Find where the given text appears and provide that cell's center as [x, y] coordinate. 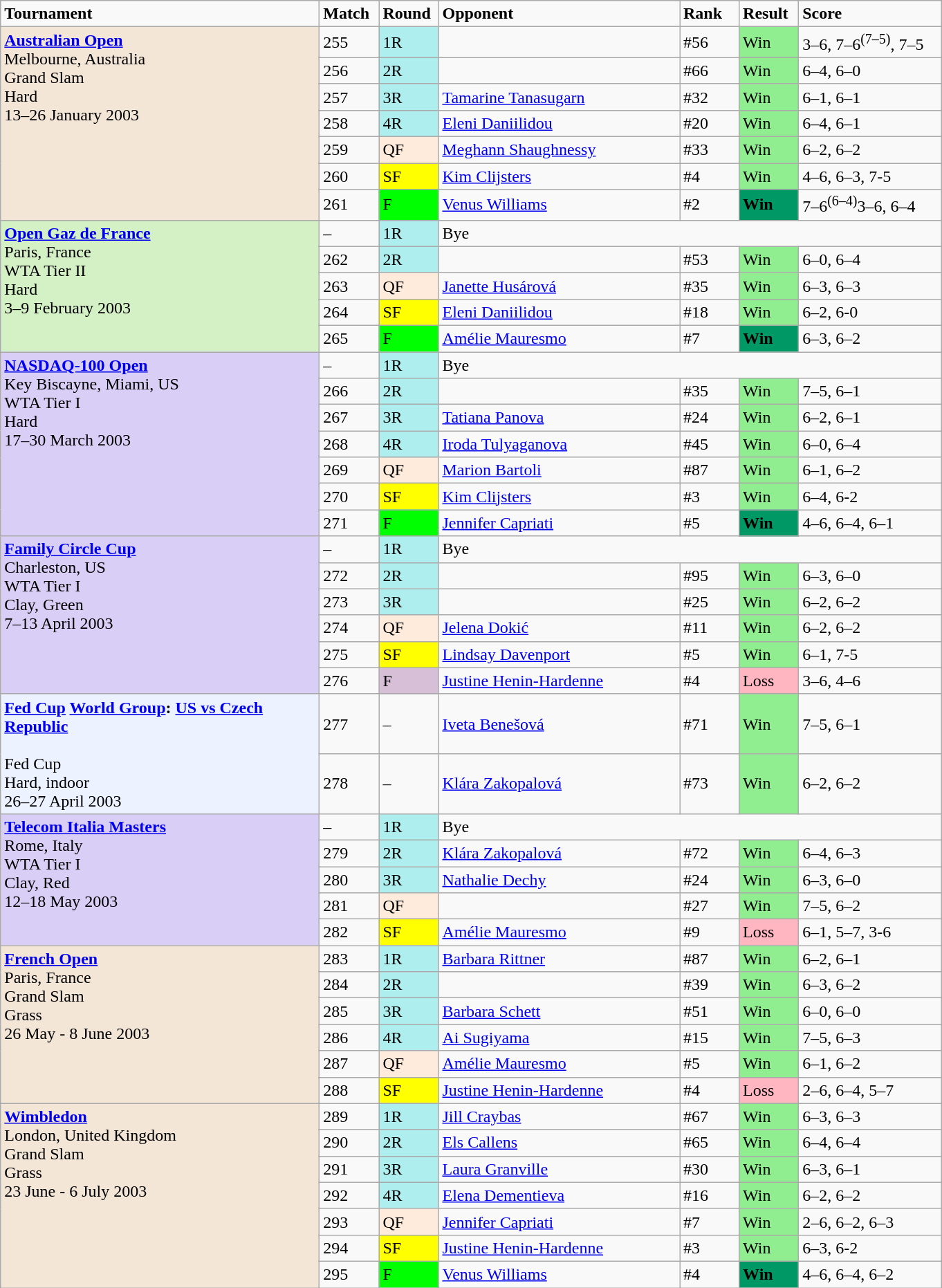
294 [349, 1248]
272 [349, 576]
Round [409, 14]
274 [349, 628]
6–3, 6-2 [870, 1248]
271 [349, 523]
French Open Paris, France Grand Slam Grass 26 May - 8 June 2003 [160, 1024]
3–6, 7–6(7–5), 7–5 [870, 43]
#15 [709, 1038]
6–4, 6–3 [870, 853]
6–4, 6–0 [870, 71]
#2 [709, 205]
6–1, 5–7, 3-6 [870, 932]
Australian Open Melbourne, Australia Grand Slam Hard 13–26 January 2003 [160, 123]
#30 [709, 1169]
6–1, 7-5 [870, 654]
#66 [709, 71]
4–6, 6–4, 6–1 [870, 523]
#65 [709, 1143]
#25 [709, 602]
NASDAQ-100 Open Key Biscayne, Miami, US WTA Tier I Hard 17–30 March 2003 [160, 444]
3–6, 4–6 [870, 681]
#16 [709, 1195]
290 [349, 1143]
6–4, 6–1 [870, 123]
264 [349, 312]
#72 [709, 853]
259 [349, 150]
#33 [709, 150]
#11 [709, 628]
270 [349, 497]
Elena Dementieva [559, 1195]
#20 [709, 123]
7–5, 6–2 [870, 906]
286 [349, 1038]
#18 [709, 312]
Tournament [160, 14]
6–3, 6–1 [870, 1169]
276 [349, 681]
Lindsay Davenport [559, 654]
Janette Husárová [559, 286]
262 [349, 259]
267 [349, 418]
6–1, 6–1 [870, 97]
279 [349, 853]
#95 [709, 576]
4–6, 6–4, 6–2 [870, 1274]
Opponent [559, 14]
#9 [709, 932]
6–4, 6-2 [870, 497]
261 [349, 205]
Rank [709, 14]
Wimbledon London, United Kingdom Grand Slam Grass 23 June - 6 July 2003 [160, 1195]
Iveta Benešová [559, 724]
7–6(6–4)3–6, 6–4 [870, 205]
258 [349, 123]
283 [349, 959]
#53 [709, 259]
#67 [709, 1116]
Barbara Rittner [559, 959]
256 [349, 71]
Tamarine Tanasugarn [559, 97]
Meghann Shaughnessy [559, 150]
Marion Bartoli [559, 470]
#71 [709, 724]
#56 [709, 43]
Barbara Schett [559, 1011]
Fed Cup World Group: US vs Czech Republic Fed Cup Hard, indoor 26–27 April 2003 [160, 754]
282 [349, 932]
295 [349, 1274]
266 [349, 392]
275 [349, 654]
#73 [709, 784]
Family Circle Cup Charleston, US WTA Tier I Clay, Green 7–13 April 2003 [160, 615]
6–4, 6–4 [870, 1143]
293 [349, 1222]
Nathalie Dechy [559, 880]
260 [349, 176]
284 [349, 985]
Telecom Italia Masters Rome, Italy WTA Tier I Clay, Red 12–18 May 2003 [160, 879]
289 [349, 1116]
Iroda Tulyaganova [559, 444]
Tatiana Panova [559, 418]
280 [349, 880]
#27 [709, 906]
6–2, 6-0 [870, 312]
287 [349, 1064]
2–6, 6–4, 5–7 [870, 1090]
4–6, 6–3, 7-5 [870, 176]
277 [349, 724]
Laura Granville [559, 1169]
281 [349, 906]
#51 [709, 1011]
2–6, 6–2, 6–3 [870, 1222]
278 [349, 784]
Els Callens [559, 1143]
#45 [709, 444]
7–5, 6–3 [870, 1038]
#32 [709, 97]
291 [349, 1169]
292 [349, 1195]
6–0, 6–0 [870, 1011]
Open Gaz de France Paris, France WTA Tier II Hard 3–9 February 2003 [160, 286]
288 [349, 1090]
257 [349, 97]
Result [769, 14]
Ai Sugiyama [559, 1038]
269 [349, 470]
Jill Craybas [559, 1116]
Jelena Dokić [559, 628]
255 [349, 43]
Match [349, 14]
285 [349, 1011]
#39 [709, 985]
268 [349, 444]
273 [349, 602]
Score [870, 14]
263 [349, 286]
265 [349, 338]
